Return the [X, Y] coordinate for the center point of the cell that contains the specified text.  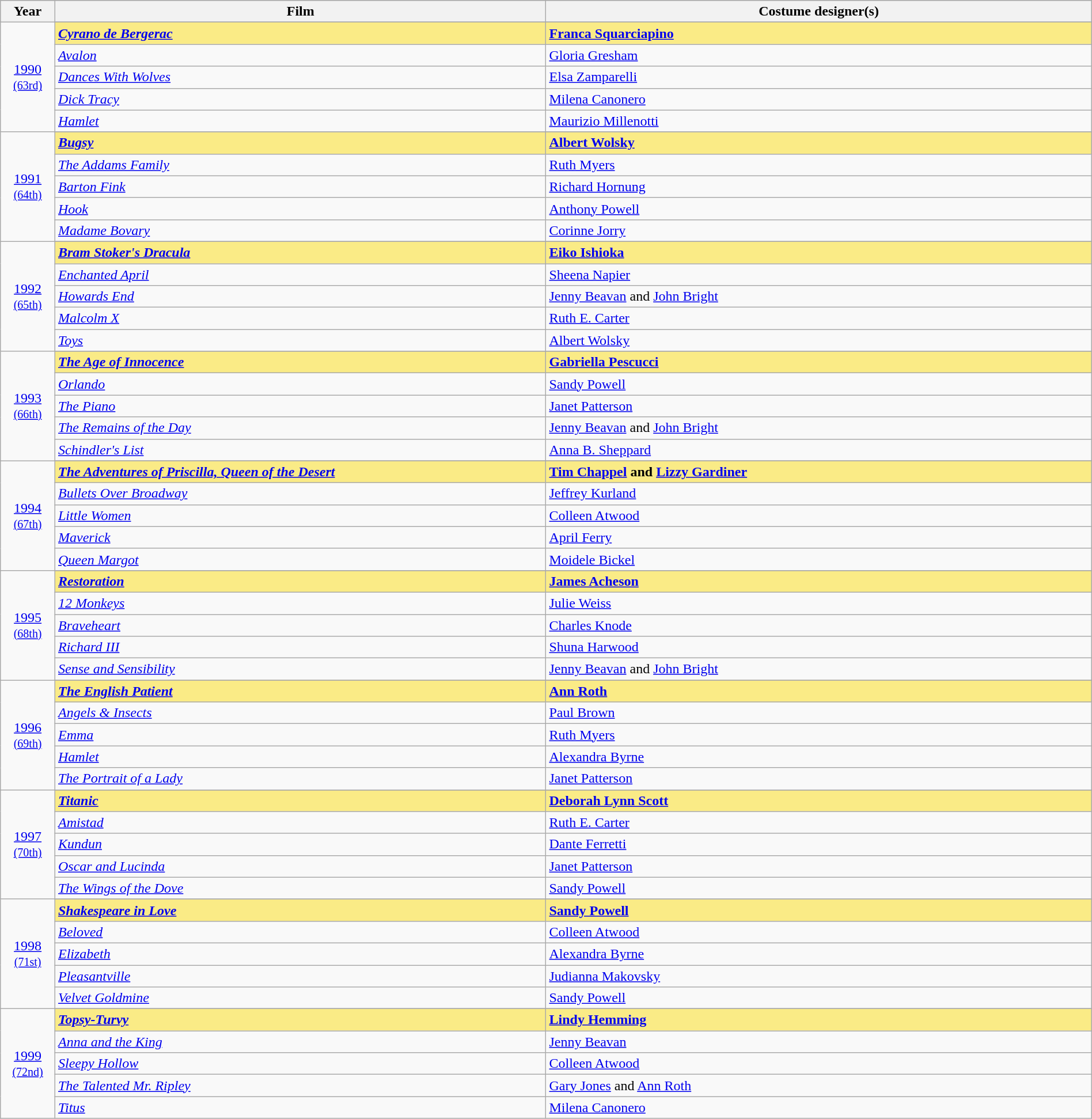
The English Patient [301, 691]
Bram Stoker's Dracula [301, 252]
Restoration [301, 581]
Cyrano de Bergerac [301, 33]
Charles Knode [819, 625]
Maurizio Millenotti [819, 121]
Pleasantville [301, 976]
Dick Tracy [301, 99]
Gary Jones and Ann Roth [819, 1086]
Gabriella Pescucci [819, 362]
1998 (71st) [28, 954]
Shakespeare in Love [301, 910]
Gloria Gresham [819, 55]
Dances With Wolves [301, 77]
Madame Bovary [301, 230]
Lindy Hemming [819, 1020]
Beloved [301, 932]
Costume designer(s) [819, 12]
Deborah Lynn Scott [819, 801]
Year [28, 12]
Titanic [301, 801]
The Portrait of a Lady [301, 779]
1990 (63rd) [28, 77]
Shuna Harwood [819, 647]
Anna and the King [301, 1042]
Braveheart [301, 625]
Dante Ferretti [819, 844]
Bullets Over Broadway [301, 494]
1991 (64th) [28, 187]
The Remains of the Day [301, 428]
Franca Squarciapino [819, 33]
Kundun [301, 844]
1992 (65th) [28, 296]
Elsa Zamparelli [819, 77]
Barton Fink [301, 187]
1999 (72nd) [28, 1064]
April Ferry [819, 537]
James Acheson [819, 581]
The Addams Family [301, 165]
The Piano [301, 406]
Richard III [301, 647]
Sleepy Hollow [301, 1064]
Jenny Beavan [819, 1042]
Angels & Insects [301, 713]
Little Women [301, 515]
Tim Chappel and Lizzy Gardiner [819, 472]
Hook [301, 208]
Sense and Sensibility [301, 669]
The Age of Innocence [301, 362]
1994 (67th) [28, 515]
The Adventures of Priscilla, Queen of the Desert [301, 472]
Sheena Napier [819, 275]
Corinne Jorry [819, 230]
Eiko Ishioka [819, 252]
1995 (68th) [28, 625]
Bugsy [301, 143]
Judianna Makovsky [819, 976]
Queen Margot [301, 559]
Maverick [301, 537]
Oscar and Lucinda [301, 866]
Toys [301, 340]
Amistad [301, 822]
Emma [301, 735]
Paul Brown [819, 713]
Jeffrey Kurland [819, 494]
Enchanted April [301, 275]
Ann Roth [819, 691]
Orlando [301, 384]
The Wings of the Dove [301, 888]
1993 (66th) [28, 406]
Howards End [301, 297]
Titus [301, 1107]
Velvet Goldmine [301, 998]
The Talented Mr. Ripley [301, 1086]
Film [301, 12]
12 Monkeys [301, 603]
Avalon [301, 55]
Richard Hornung [819, 187]
Julie Weiss [819, 603]
Topsy-Turvy [301, 1020]
1997 (70th) [28, 844]
Anna B. Sheppard [819, 450]
Anthony Powell [819, 208]
Moidele Bickel [819, 559]
Schindler's List [301, 450]
Malcolm X [301, 318]
1996 (69th) [28, 735]
Elizabeth [301, 954]
